Provide the [X, Y] coordinate of the cell's center where the given text is located.  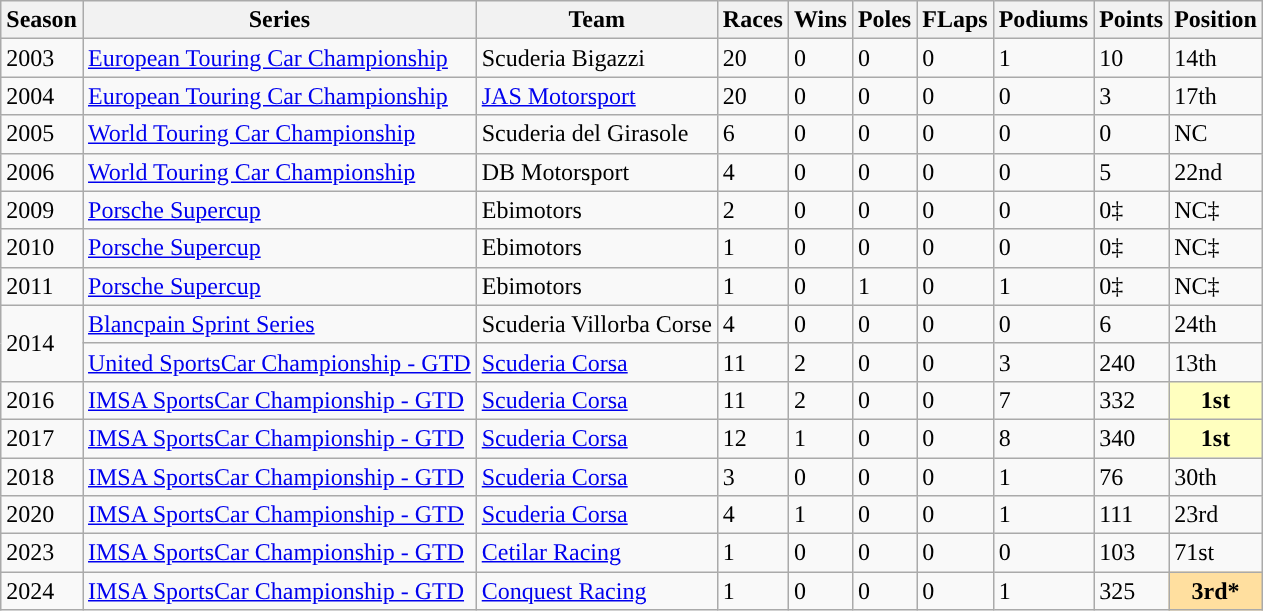
325 [1132, 591]
3rd* [1216, 591]
22nd [1216, 172]
2023 [42, 553]
Cetilar Racing [596, 553]
30th [1216, 477]
JAS Motorsport [596, 96]
76 [1132, 477]
Scuderia del Girasole [596, 134]
Team [596, 20]
2005 [42, 134]
FLaps [955, 20]
14th [1216, 58]
2018 [42, 477]
2011 [42, 286]
7 [1043, 400]
111 [1132, 515]
240 [1132, 362]
71st [1216, 553]
103 [1132, 553]
24th [1216, 324]
2016 [42, 400]
17th [1216, 96]
2006 [42, 172]
2020 [42, 515]
332 [1132, 400]
Conquest Racing [596, 591]
10 [1132, 58]
Season [42, 20]
2004 [42, 96]
2010 [42, 248]
2003 [42, 58]
Blancpain Sprint Series [279, 324]
NC [1216, 134]
Scuderia Villorba Corse [596, 324]
United SportsCar Championship - GTD [279, 362]
Points [1132, 20]
Position [1216, 20]
Series [279, 20]
DB Motorsport [596, 172]
13th [1216, 362]
5 [1132, 172]
2009 [42, 210]
2024 [42, 591]
Podiums [1043, 20]
23rd [1216, 515]
Wins [820, 20]
8 [1043, 438]
12 [752, 438]
2017 [42, 438]
2014 [42, 343]
Poles [884, 20]
Scuderia Bigazzi [596, 58]
340 [1132, 438]
Races [752, 20]
